Provide the (X, Y) coordinate of the cell's center where the given text is located.  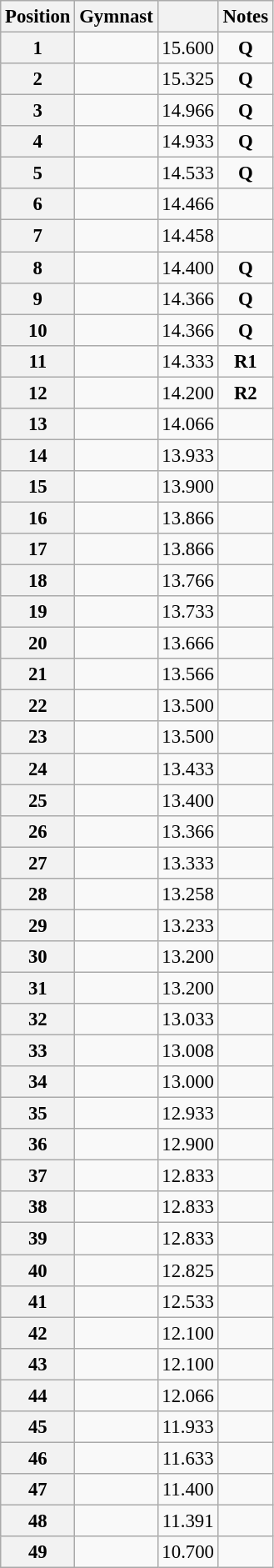
5 (38, 173)
22 (38, 706)
24 (38, 769)
12.825 (188, 1270)
2 (38, 79)
28 (38, 894)
12.533 (188, 1301)
43 (38, 1364)
41 (38, 1301)
23 (38, 738)
10 (38, 330)
13.233 (188, 925)
13.900 (188, 487)
11 (38, 361)
13.666 (188, 644)
3 (38, 111)
36 (38, 1145)
Gymnast (117, 17)
40 (38, 1270)
14.200 (188, 393)
32 (38, 1019)
37 (38, 1176)
14.458 (188, 236)
17 (38, 549)
13.366 (188, 831)
30 (38, 957)
27 (38, 863)
49 (38, 1552)
45 (38, 1427)
26 (38, 831)
48 (38, 1520)
13.766 (188, 581)
13.008 (188, 1051)
13.433 (188, 769)
12.900 (188, 1145)
12 (38, 393)
14.466 (188, 204)
9 (38, 298)
13.033 (188, 1019)
34 (38, 1082)
15.325 (188, 79)
11.391 (188, 1520)
Notes (245, 17)
21 (38, 674)
13.258 (188, 894)
14 (38, 455)
15.600 (188, 48)
14.333 (188, 361)
38 (38, 1208)
15 (38, 487)
47 (38, 1490)
12.066 (188, 1395)
11.633 (188, 1458)
6 (38, 204)
13.333 (188, 863)
4 (38, 142)
13.933 (188, 455)
33 (38, 1051)
10.700 (188, 1552)
44 (38, 1395)
14.533 (188, 173)
13.400 (188, 800)
35 (38, 1114)
13.000 (188, 1082)
R2 (245, 393)
13.733 (188, 612)
19 (38, 612)
20 (38, 644)
11.933 (188, 1427)
46 (38, 1458)
1 (38, 48)
13.566 (188, 674)
14.933 (188, 142)
16 (38, 518)
42 (38, 1333)
7 (38, 236)
8 (38, 268)
Position (38, 17)
11.400 (188, 1490)
25 (38, 800)
13 (38, 424)
R1 (245, 361)
18 (38, 581)
29 (38, 925)
14.066 (188, 424)
12.933 (188, 1114)
39 (38, 1239)
31 (38, 988)
14.966 (188, 111)
14.400 (188, 268)
